From the cell containing the given text, extract its center point as [x, y] coordinate. 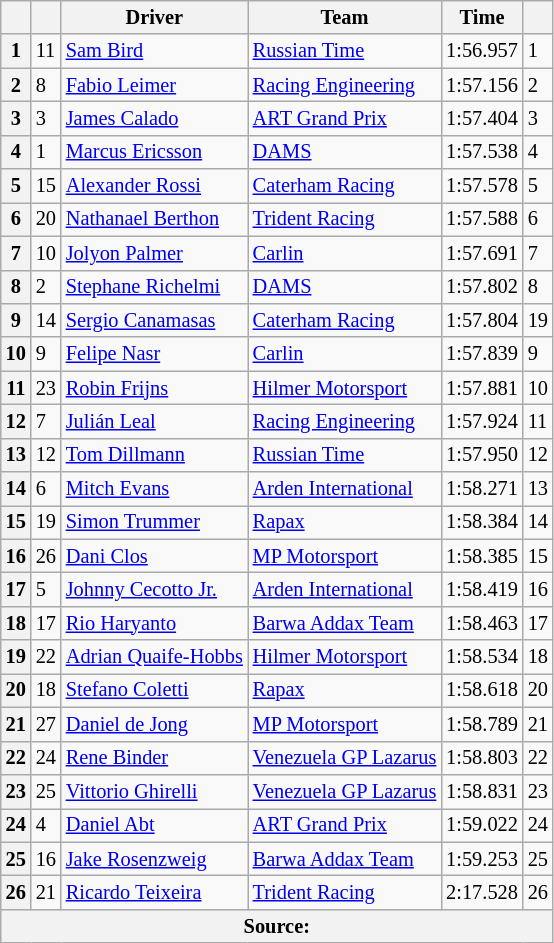
Felipe Nasr [154, 354]
James Calado [154, 118]
1:57.588 [482, 219]
Robin Frijns [154, 388]
Time [482, 17]
1:57.881 [482, 388]
Nathanael Berthon [154, 219]
Fabio Leimer [154, 85]
1:58.385 [482, 556]
1:58.803 [482, 758]
Tom Dillmann [154, 455]
1:57.691 [482, 253]
27 [46, 724]
1:58.384 [482, 522]
Rio Haryanto [154, 623]
Johnny Cecotto Jr. [154, 589]
1:59.022 [482, 825]
1:57.950 [482, 455]
Sergio Canamasas [154, 320]
1:58.534 [482, 657]
1:57.924 [482, 421]
1:58.831 [482, 791]
Alexander Rossi [154, 186]
1:58.271 [482, 489]
Adrian Quaife-Hobbs [154, 657]
Driver [154, 17]
2:17.528 [482, 892]
1:56.957 [482, 51]
Daniel de Jong [154, 724]
Ricardo Teixeira [154, 892]
Team [344, 17]
1:57.804 [482, 320]
1:57.156 [482, 85]
1:57.578 [482, 186]
Source: [277, 926]
1:58.618 [482, 690]
Vittorio Ghirelli [154, 791]
1:57.538 [482, 152]
1:57.839 [482, 354]
1:58.463 [482, 623]
1:57.404 [482, 118]
1:59.253 [482, 859]
Stephane Richelmi [154, 287]
1:58.419 [482, 589]
1:57.802 [482, 287]
Marcus Ericsson [154, 152]
Sam Bird [154, 51]
1:58.789 [482, 724]
Rene Binder [154, 758]
Stefano Coletti [154, 690]
Mitch Evans [154, 489]
Jake Rosenzweig [154, 859]
Jolyon Palmer [154, 253]
Daniel Abt [154, 825]
Dani Clos [154, 556]
Simon Trummer [154, 522]
Julián Leal [154, 421]
